Search for the cell housing the specified text and yield its (X, Y) center coordinate. 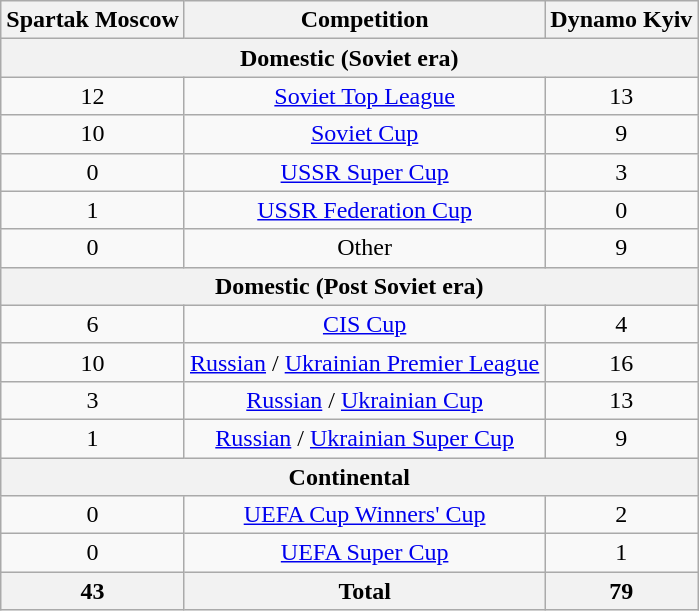
CIS Cup (364, 324)
4 (622, 324)
USSR Federation Cup (364, 210)
Domestic (Soviet era) (350, 58)
Continental (350, 477)
Spartak Moscow (93, 20)
79 (622, 591)
Dynamo Kyiv (622, 20)
USSR Super Cup (364, 172)
Soviet Cup (364, 134)
43 (93, 591)
Other (364, 248)
Total (364, 591)
Competition (364, 20)
Russian / Ukrainian Super Cup (364, 438)
UEFA Cup Winners' Cup (364, 515)
Russian / Ukrainian Premier League (364, 362)
12 (93, 96)
2 (622, 515)
UEFA Super Cup (364, 553)
Domestic (Post Soviet era) (350, 286)
Russian / Ukrainian Cup (364, 400)
6 (93, 324)
Soviet Top League (364, 96)
16 (622, 362)
